Search for the cell housing the specified text and yield its [X, Y] center coordinate. 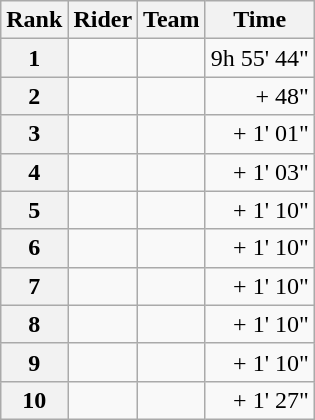
8 [34, 324]
5 [34, 210]
Rank [34, 20]
1 [34, 58]
Time [260, 20]
+ 1' 27" [260, 400]
3 [34, 134]
10 [34, 400]
2 [34, 96]
9h 55' 44" [260, 58]
4 [34, 172]
9 [34, 362]
+ 1' 01" [260, 134]
Team [172, 20]
+ 48" [260, 96]
+ 1' 03" [260, 172]
7 [34, 286]
Rider [103, 20]
6 [34, 248]
